Pinpoint the cell where the given text exists, returning its (x, y) midpoint coordinate. 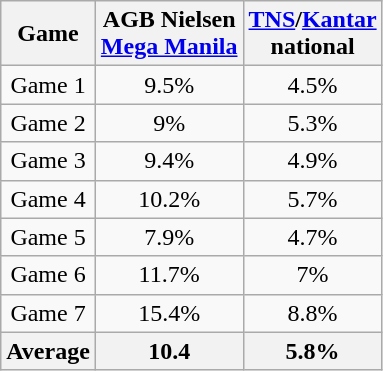
9.4% (169, 161)
Game 6 (48, 275)
Game 5 (48, 237)
Game 3 (48, 161)
Game 1 (48, 85)
TNS/Kantarnational (312, 34)
4.9% (312, 161)
AGB NielsenMega Manila (169, 34)
11.7% (169, 275)
5.8% (312, 351)
5.3% (312, 123)
10.4 (169, 351)
Average (48, 351)
Game 2 (48, 123)
7% (312, 275)
4.5% (312, 85)
15.4% (169, 313)
4.7% (312, 237)
10.2% (169, 199)
7.9% (169, 237)
5.7% (312, 199)
Game (48, 34)
8.8% (312, 313)
Game 4 (48, 199)
Game 7 (48, 313)
9.5% (169, 85)
9% (169, 123)
